Scan for the cell matching the given text and deliver its (x, y) coordinate at center. 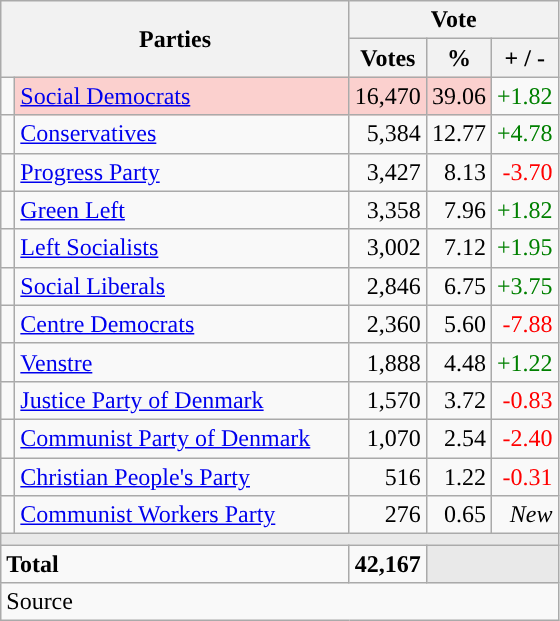
6.75 (458, 286)
Votes (388, 58)
Social Democrats (182, 96)
-0.31 (524, 477)
Communist Party of Denmark (182, 438)
1,070 (388, 438)
0.65 (458, 515)
516 (388, 477)
7.96 (458, 210)
3,358 (388, 210)
5.60 (458, 324)
Parties (176, 39)
3,002 (388, 248)
+1.95 (524, 248)
5,384 (388, 134)
Venstre (182, 362)
+3.75 (524, 286)
2,360 (388, 324)
Total (176, 564)
Green Left (182, 210)
42,167 (388, 564)
Conservatives (182, 134)
Source (280, 602)
-0.83 (524, 400)
New (524, 515)
1,570 (388, 400)
39.06 (458, 96)
7.12 (458, 248)
-7.88 (524, 324)
3,427 (388, 172)
Left Socialists (182, 248)
Social Liberals (182, 286)
+4.78 (524, 134)
-2.40 (524, 438)
+1.22 (524, 362)
Christian People's Party (182, 477)
Centre Democrats (182, 324)
+ / - (524, 58)
Progress Party (182, 172)
Vote (454, 20)
4.48 (458, 362)
Communist Workers Party (182, 515)
12.77 (458, 134)
1.22 (458, 477)
-3.70 (524, 172)
8.13 (458, 172)
2,846 (388, 286)
276 (388, 515)
1,888 (388, 362)
% (458, 58)
Justice Party of Denmark (182, 400)
16,470 (388, 96)
3.72 (458, 400)
2.54 (458, 438)
